Output the [x, y] coordinate of the center of the cell containing the given text.  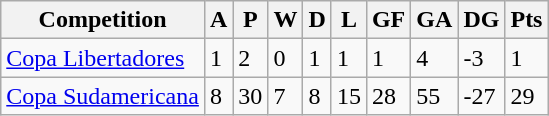
29 [526, 96]
0 [286, 58]
A [218, 20]
55 [434, 96]
Competition [103, 20]
15 [348, 96]
4 [434, 58]
30 [250, 96]
GF [388, 20]
Copa Libertadores [103, 58]
-3 [482, 58]
L [348, 20]
7 [286, 96]
Copa Sudamericana [103, 96]
DG [482, 20]
D [317, 20]
P [250, 20]
28 [388, 96]
-27 [482, 96]
2 [250, 58]
W [286, 20]
Pts [526, 20]
GA [434, 20]
